Output the (x, y) coordinate of the center of the cell containing the given text.  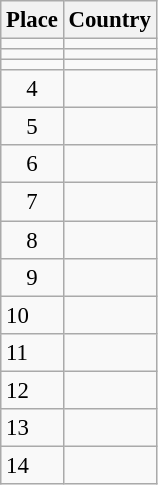
11 (32, 352)
5 (32, 127)
12 (32, 390)
Place (32, 20)
Country (110, 20)
13 (32, 428)
6 (32, 165)
8 (32, 240)
4 (32, 89)
10 (32, 315)
7 (32, 202)
14 (32, 465)
9 (32, 277)
